From the cell containing the given text, extract its center point as [X, Y] coordinate. 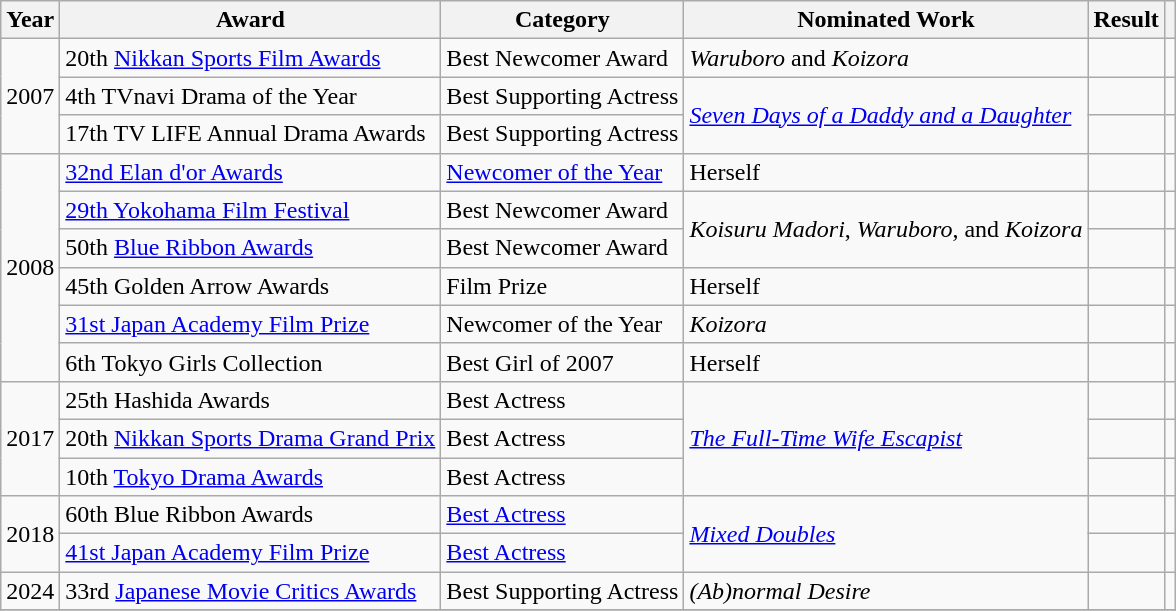
2024 [30, 591]
Award [250, 20]
Koisuru Madori, Waruboro, and Koizora [886, 229]
60th Blue Ribbon Awards [250, 515]
4th TVnavi Drama of the Year [250, 96]
The Full-Time Wife Escapist [886, 438]
Film Prize [562, 286]
33rd Japanese Movie Critics Awards [250, 591]
2007 [30, 96]
10th Tokyo Drama Awards [250, 477]
20th Nikkan Sports Film Awards [250, 58]
2017 [30, 438]
29th Yokohama Film Festival [250, 210]
2008 [30, 267]
31st Japan Academy Film Prize [250, 324]
2018 [30, 534]
Seven Days of a Daddy and a Daughter [886, 115]
Category [562, 20]
Koizora [886, 324]
6th Tokyo Girls Collection [250, 362]
Best Girl of 2007 [562, 362]
Mixed Doubles [886, 534]
41st Japan Academy Film Prize [250, 553]
Nominated Work [886, 20]
50th Blue Ribbon Awards [250, 248]
(Ab)normal Desire [886, 591]
17th TV LIFE Annual Drama Awards [250, 134]
Result [1126, 20]
Year [30, 20]
Waruboro and Koizora [886, 58]
45th Golden Arrow Awards [250, 286]
20th Nikkan Sports Drama Grand Prix [250, 438]
32nd Elan d'or Awards [250, 172]
25th Hashida Awards [250, 400]
